Return [x, y] of the center of cell containing provided text 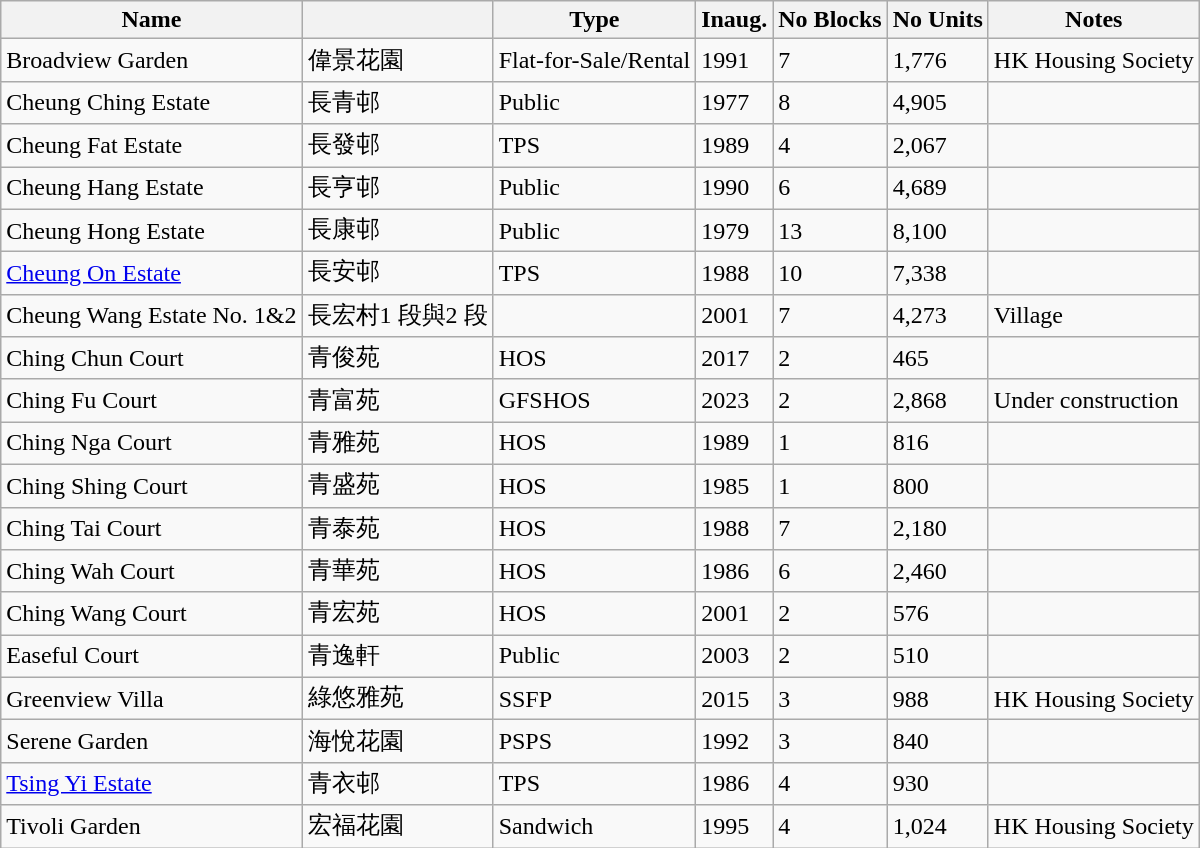
Cheung Fat Estate [152, 146]
長宏村1 段與2 段 [398, 316]
465 [938, 358]
Cheung Wang Estate No. 1&2 [152, 316]
4,689 [938, 188]
Name [152, 20]
SSFP [594, 698]
No Blocks [830, 20]
青富苑 [398, 400]
青宏苑 [398, 614]
長亨邨 [398, 188]
1985 [734, 486]
宏福花園 [398, 826]
1,776 [938, 60]
Type [594, 20]
4,273 [938, 316]
Cheung Hong Estate [152, 230]
青逸軒 [398, 656]
840 [938, 742]
Ching Tai Court [152, 528]
7,338 [938, 274]
2023 [734, 400]
PSPS [594, 742]
長安邨 [398, 274]
1977 [734, 102]
Village [1094, 316]
13 [830, 230]
偉景花園 [398, 60]
青盛苑 [398, 486]
Serene Garden [152, 742]
Notes [1094, 20]
4,905 [938, 102]
Broadview Garden [152, 60]
長發邨 [398, 146]
1,024 [938, 826]
816 [938, 444]
Under construction [1094, 400]
長康邨 [398, 230]
1992 [734, 742]
8,100 [938, 230]
Cheung Ching Estate [152, 102]
2003 [734, 656]
海悅花園 [398, 742]
Tivoli Garden [152, 826]
Cheung Hang Estate [152, 188]
Ching Nga Court [152, 444]
Ching Fu Court [152, 400]
988 [938, 698]
GFSHOS [594, 400]
2,460 [938, 572]
青衣邨 [398, 784]
青泰苑 [398, 528]
2,067 [938, 146]
930 [938, 784]
10 [830, 274]
8 [830, 102]
青雅苑 [398, 444]
Cheung On Estate [152, 274]
No Units [938, 20]
2,868 [938, 400]
青華苑 [398, 572]
長青邨 [398, 102]
Sandwich [594, 826]
1979 [734, 230]
2017 [734, 358]
Ching Wang Court [152, 614]
Tsing Yi Estate [152, 784]
Ching Shing Court [152, 486]
Inaug. [734, 20]
Greenview Villa [152, 698]
Ching Chun Court [152, 358]
青俊苑 [398, 358]
510 [938, 656]
Easeful Court [152, 656]
800 [938, 486]
576 [938, 614]
1991 [734, 60]
Ching Wah Court [152, 572]
Flat-for-Sale/Rental [594, 60]
2015 [734, 698]
1995 [734, 826]
2,180 [938, 528]
綠悠雅苑 [398, 698]
1990 [734, 188]
